Search for the cell housing the specified text and yield its (x, y) center coordinate. 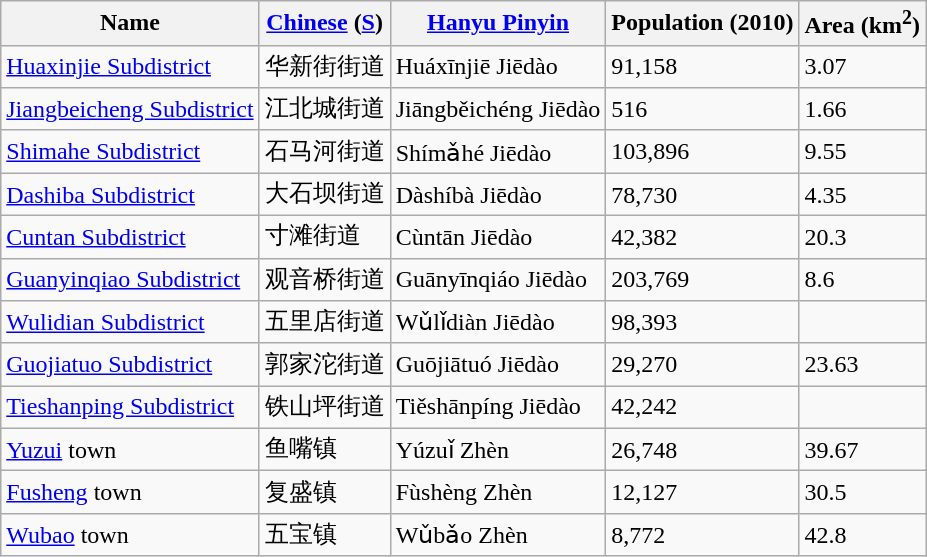
五里店街道 (324, 322)
91,158 (702, 66)
Cùntān Jiēdào (498, 238)
98,393 (702, 322)
Guānyīnqiáo Jiēdào (498, 280)
203,769 (702, 280)
Fusheng town (130, 492)
Wǔbǎo Zhèn (498, 534)
8.6 (862, 280)
江北城街道 (324, 110)
42,242 (702, 408)
42,382 (702, 238)
Name (130, 24)
石马河街道 (324, 152)
Hanyu Pinyin (498, 24)
大石坝街道 (324, 194)
Population (2010) (702, 24)
Jiangbeicheng Subdistrict (130, 110)
鱼嘴镇 (324, 450)
26,748 (702, 450)
Cuntan Subdistrict (130, 238)
Guojiatuo Subdistrict (130, 364)
Dàshíbà Jiēdào (498, 194)
Wǔlǐdiàn Jiēdào (498, 322)
Shimahe Subdistrict (130, 152)
郭家沱街道 (324, 364)
30.5 (862, 492)
Shímǎhé Jiēdào (498, 152)
20.3 (862, 238)
12,127 (702, 492)
Guanyinqiao Subdistrict (130, 280)
铁山坪街道 (324, 408)
Wubao town (130, 534)
Jiāngběichéng Jiēdào (498, 110)
Yúzuǐ Zhèn (498, 450)
Chinese (S) (324, 24)
Dashiba Subdistrict (130, 194)
23.63 (862, 364)
Area (km2) (862, 24)
华新街街道 (324, 66)
78,730 (702, 194)
五宝镇 (324, 534)
8,772 (702, 534)
Guōjiātuó Jiēdào (498, 364)
1.66 (862, 110)
Huaxinjie Subdistrict (130, 66)
42.8 (862, 534)
516 (702, 110)
寸滩街道 (324, 238)
103,896 (702, 152)
Tiěshānpíng Jiēdào (498, 408)
9.55 (862, 152)
Fùshèng Zhèn (498, 492)
观音桥街道 (324, 280)
4.35 (862, 194)
Huáxīnjiē Jiēdào (498, 66)
29,270 (702, 364)
Wulidian Subdistrict (130, 322)
Tieshanping Subdistrict (130, 408)
复盛镇 (324, 492)
3.07 (862, 66)
39.67 (862, 450)
Yuzui town (130, 450)
